For the text-containing cell, return its midpoint in [x, y] coordinate format. 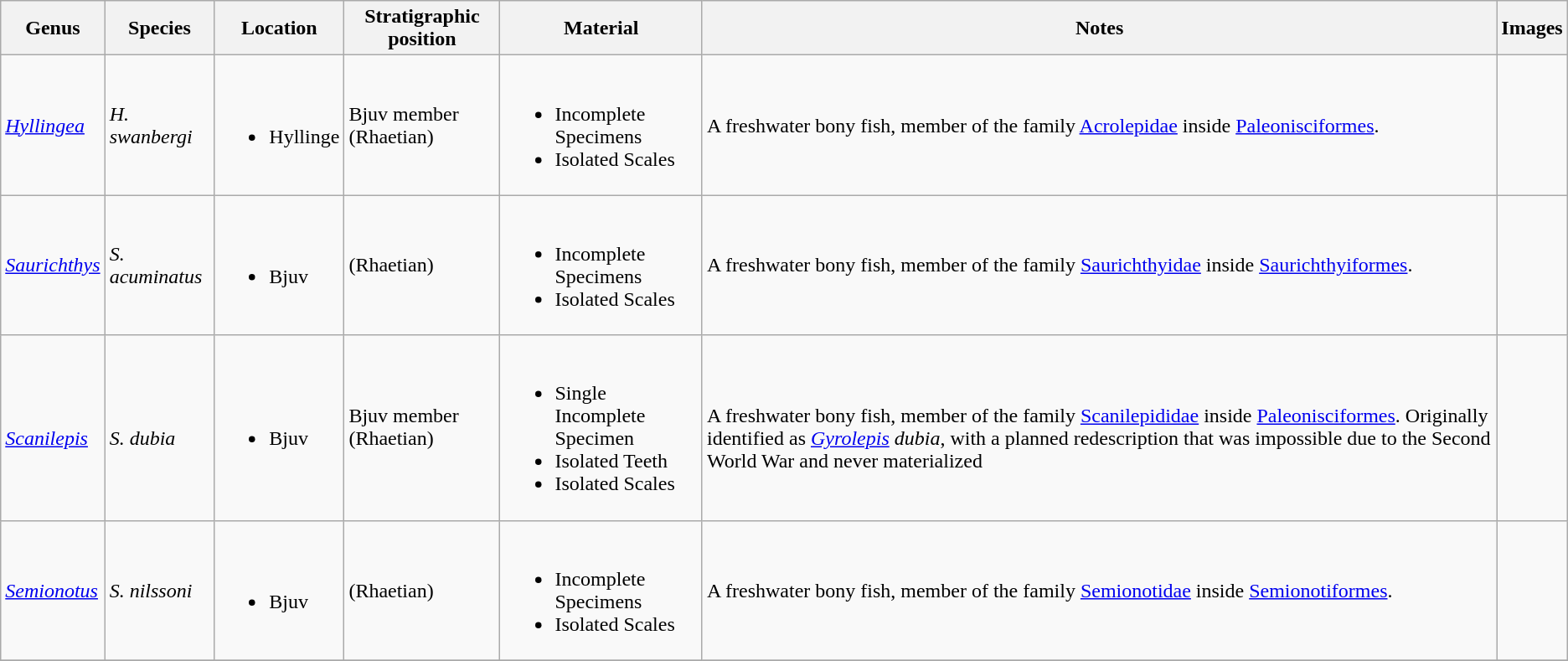
Saurichthys [53, 265]
Hyllingea [53, 126]
S. dubia [159, 427]
Hyllinge [280, 126]
S. nilssoni [159, 590]
Scanilepis [53, 427]
A freshwater bony fish, member of the family Acrolepidae inside Paleonisciformes. [1099, 126]
Stratigraphic position [422, 28]
Location [280, 28]
H. swanbergi [159, 126]
Genus [53, 28]
Single Incomplete SpecimenIsolated TeethIsolated Scales [601, 427]
Material [601, 28]
S. acuminatus [159, 265]
Images [1532, 28]
A freshwater bony fish, member of the family Saurichthyidae inside Saurichthyiformes. [1099, 265]
Semionotus [53, 590]
Species [159, 28]
A freshwater bony fish, member of the family Semionotidae inside Semionotiformes. [1099, 590]
Notes [1099, 28]
